For the text-containing cell, return its midpoint in (x, y) coordinate format. 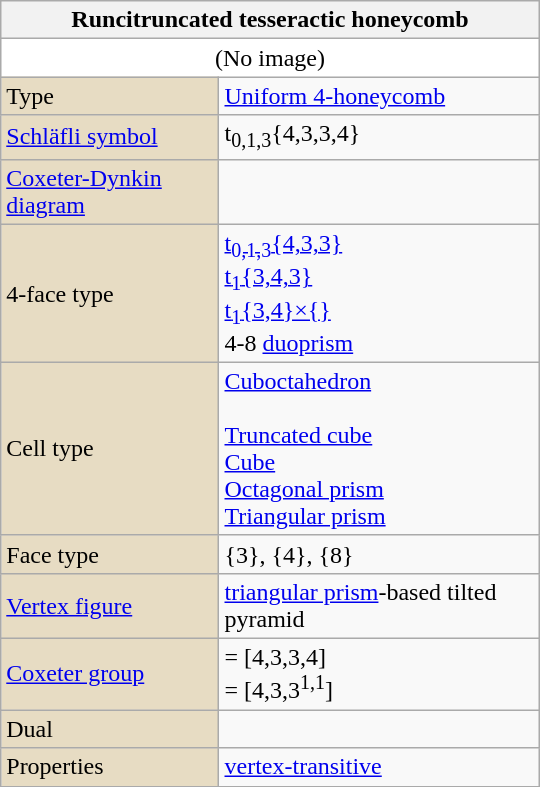
Face type (110, 554)
Cell type (110, 448)
Properties (110, 767)
Vertex figure (110, 606)
Coxeter group (110, 674)
Cuboctahedron Truncated cube Cube Octagonal prism Triangular prism (379, 448)
t0,1,3{4,3,3} t1{3,4,3} t1{3,4}×{} 4-8 duoprism (379, 293)
4-face type (110, 293)
(No image) (270, 58)
{3}, {4}, {8} (379, 554)
Runcitruncated tesseractic honeycomb (270, 20)
= [4,3,3,4] = [4,3,31,1] (379, 674)
Uniform 4-honeycomb (379, 96)
triangular prism-based tilted pyramid (379, 606)
Dual (110, 729)
t0,1,3{4,3,3,4} (379, 137)
Coxeter-Dynkin diagram (110, 192)
vertex-transitive (379, 767)
Type (110, 96)
Schläfli symbol (110, 137)
